Provide the (x, y) coordinate of the cell's center where the given text is located.  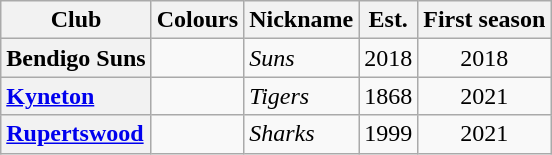
1999 (388, 134)
Suns (302, 58)
Rupertswood (76, 134)
Tigers (302, 96)
Est. (388, 20)
Nickname (302, 20)
Sharks (302, 134)
Colours (197, 20)
Bendigo Suns (76, 58)
Kyneton (76, 96)
Club (76, 20)
First season (484, 20)
1868 (388, 96)
